Return (X, Y) of the center of cell containing provided text 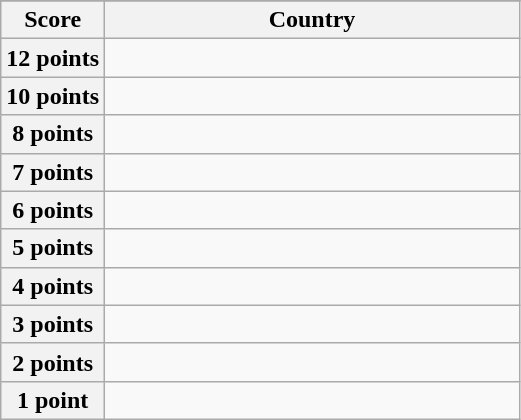
1 point (53, 400)
Score (53, 20)
12 points (53, 58)
10 points (53, 96)
5 points (53, 248)
3 points (53, 324)
Country (312, 20)
6 points (53, 210)
8 points (53, 134)
2 points (53, 362)
4 points (53, 286)
7 points (53, 172)
